Locate the cell with the specified text and output its (x, y) center coordinate. 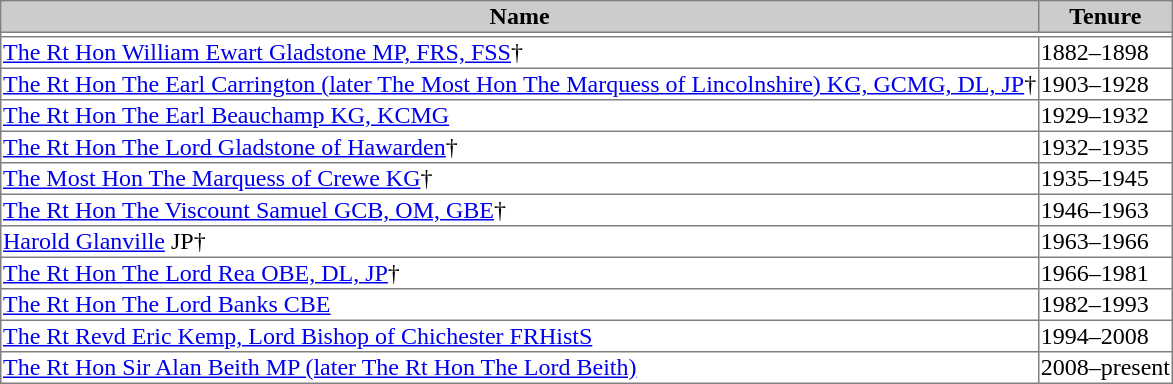
The Rt Hon The Lord Gladstone of Hawarden† (520, 147)
The Rt Hon William Ewart Gladstone MP, FRS, FSS† (520, 53)
The Rt Revd Eric Kemp, Lord Bishop of Chichester FRHistS (520, 336)
The Rt Hon The Lord Rea OBE, DL, JP† (520, 273)
The Most Hon The Marquess of Crewe KG† (520, 179)
1882–1898 (1105, 53)
Harold Glanville JP† (520, 242)
The Rt Hon The Lord Banks CBE (520, 305)
1963–1966 (1105, 242)
1903–1928 (1105, 84)
1935–1945 (1105, 179)
1982–1993 (1105, 305)
The Rt Hon The Viscount Samuel GCB, OM, GBE† (520, 210)
The Rt Hon The Earl Beauchamp KG, KCMG (520, 116)
1994–2008 (1105, 336)
1929–1932 (1105, 116)
1966–1981 (1105, 273)
2008–present (1105, 368)
1932–1935 (1105, 147)
The Rt Hon The Earl Carrington (later The Most Hon The Marquess of Lincolnshire) KG, GCMG, DL, JP† (520, 84)
Tenure (1105, 17)
Name (520, 17)
The Rt Hon Sir Alan Beith MP (later The Rt Hon The Lord Beith) (520, 368)
1946–1963 (1105, 210)
